Identify which cell holds the provided text, then report its (x, y) central coordinate. 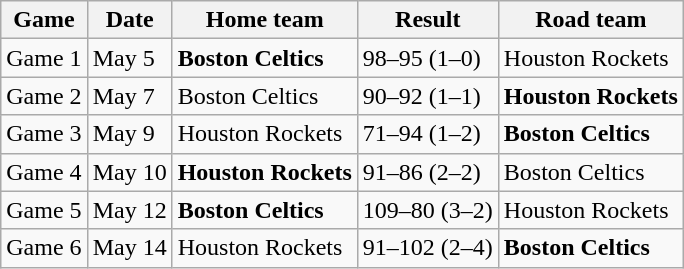
Home team (264, 20)
71–94 (1–2) (428, 134)
May 5 (130, 58)
109–80 (3–2) (428, 210)
May 14 (130, 248)
Game 2 (44, 96)
Road team (590, 20)
May 10 (130, 172)
Game 3 (44, 134)
May 7 (130, 96)
Game (44, 20)
91–102 (2–4) (428, 248)
May 9 (130, 134)
Game 4 (44, 172)
Game 6 (44, 248)
Game 1 (44, 58)
May 12 (130, 210)
Game 5 (44, 210)
91–86 (2–2) (428, 172)
Date (130, 20)
90–92 (1–1) (428, 96)
Result (428, 20)
98–95 (1–0) (428, 58)
